Capture the cell that displays the provided text and extract its [X, Y] central coordinate. 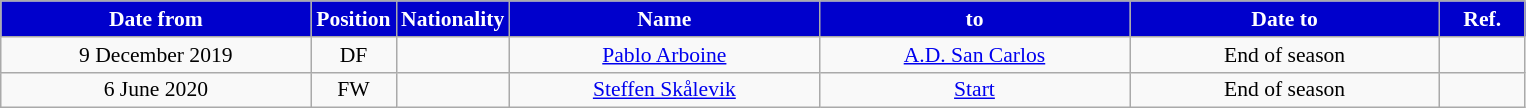
Date to [1285, 19]
to [974, 19]
Steffen Skålevik [664, 90]
A.D. San Carlos [974, 55]
Pablo Arboine [664, 55]
Ref. [1482, 19]
Start [974, 90]
Name [664, 19]
9 December 2019 [156, 55]
Nationality [452, 19]
Date from [156, 19]
Position [354, 19]
6 June 2020 [156, 90]
FW [354, 90]
DF [354, 55]
